Detect which cell encompasses the target text, then output its (X, Y) center coordinate. 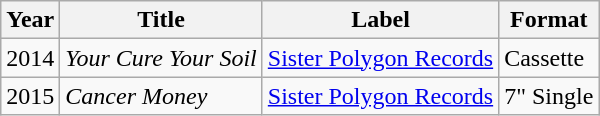
Year (30, 20)
Format (549, 20)
Title (161, 20)
Cancer Money (161, 96)
Label (380, 20)
7" Single (549, 96)
Your Cure Your Soil (161, 58)
2014 (30, 58)
2015 (30, 96)
Cassette (549, 58)
